Locate the cell with the specified text and output its [x, y] center coordinate. 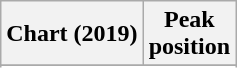
Chart (2019) [72, 34]
Peakposition [189, 34]
